Extract the (X, Y) coordinate from the center of the cell holding the provided text.  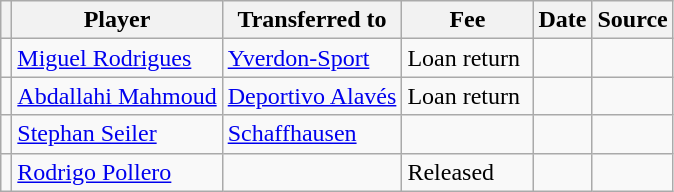
Yverdon-Sport (312, 58)
Source (632, 20)
Deportivo Alavés (312, 96)
Rodrigo Pollero (117, 172)
Miguel Rodrigues (117, 58)
Fee (468, 20)
Date (562, 20)
Released (468, 172)
Schaffhausen (312, 134)
Transferred to (312, 20)
Abdallahi Mahmoud (117, 96)
Player (117, 20)
Stephan Seiler (117, 134)
